Pinpoint the cell where the given text exists, returning its (x, y) midpoint coordinate. 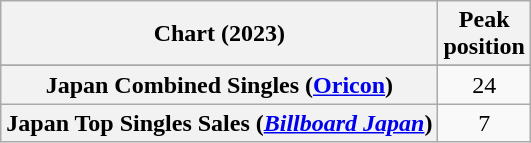
Peakposition (484, 34)
7 (484, 123)
24 (484, 85)
Chart (2023) (220, 34)
Japan Combined Singles (Oricon) (220, 85)
Japan Top Singles Sales (Billboard Japan) (220, 123)
